Determine the (X, Y) coordinate at the center of the cell enclosing the given text.  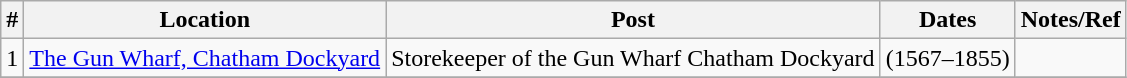
Post (633, 20)
1 (12, 58)
# (12, 20)
The Gun Wharf, Chatham Dockyard (205, 58)
Notes/Ref (1070, 20)
Location (205, 20)
(1567–1855) (948, 58)
Dates (948, 20)
Storekeeper of the Gun Wharf Chatham Dockyard (633, 58)
